Find where the given text appears and provide that cell's center as [x, y] coordinate. 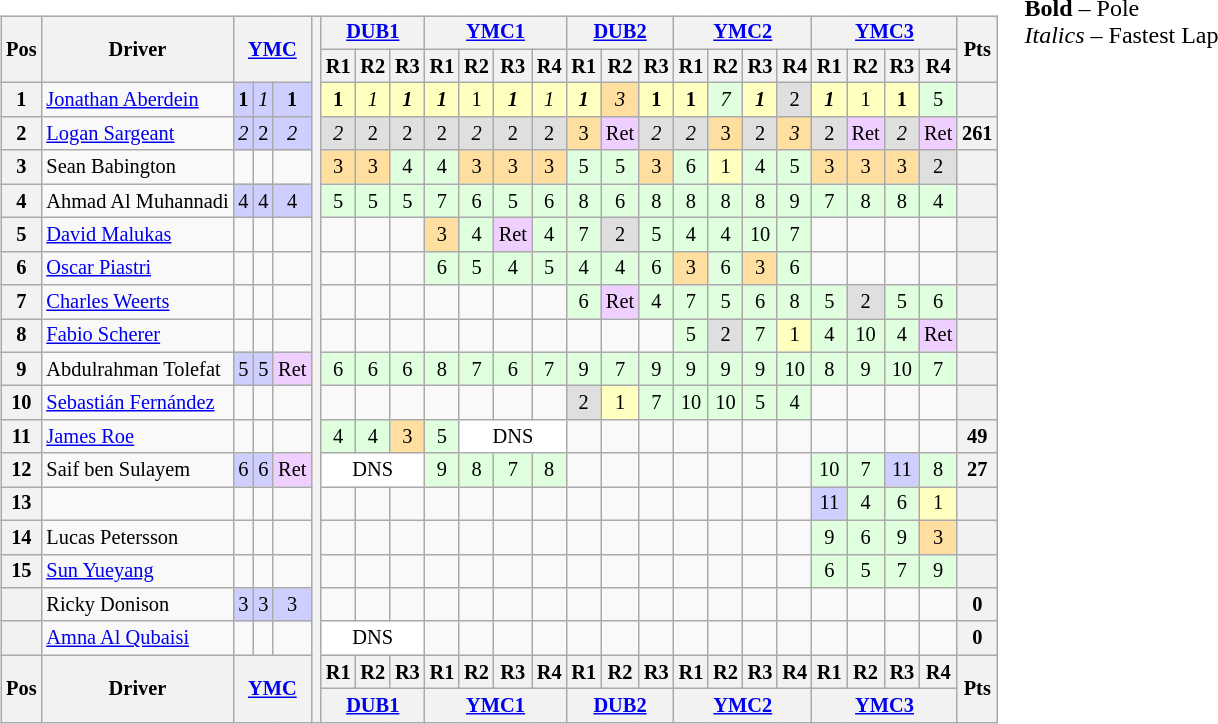
27 [977, 470]
Fabio Scherer [137, 336]
Charles Weerts [137, 302]
Amna Al Qubaisi [137, 638]
Jonathan Aberdein [137, 100]
49 [977, 437]
13 [21, 504]
Saif ben Sulayem [137, 470]
Logan Sargeant [137, 134]
12 [21, 470]
David Malukas [137, 235]
15 [21, 571]
Ricky Donison [137, 605]
Lucas Petersson [137, 537]
Abdulrahman Tolefat [137, 369]
Sun Yueyang [137, 571]
Ahmad Al Muhannadi [137, 201]
261 [977, 134]
James Roe [137, 437]
Sean Babington [137, 167]
Sebastián Fernández [137, 403]
14 [21, 537]
Oscar Piastri [137, 268]
